Extract the [x, y] coordinate from the center of the cell holding the provided text.  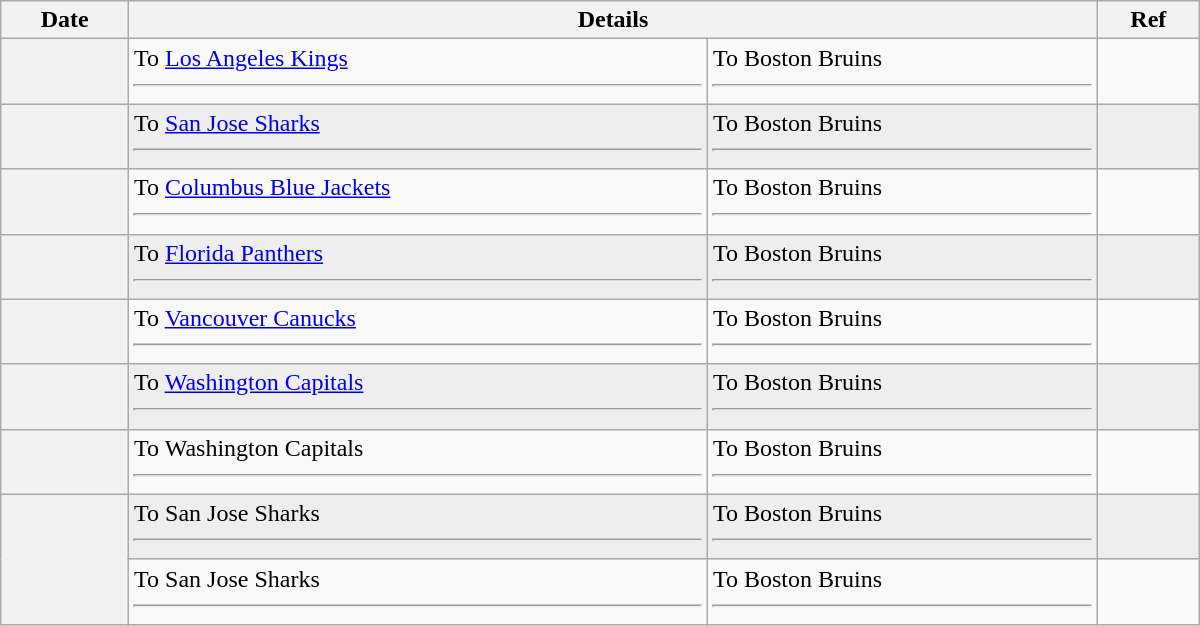
To Florida Panthers [418, 266]
To Vancouver Canucks [418, 332]
Date [65, 20]
To Los Angeles Kings [418, 72]
Details [614, 20]
Ref [1148, 20]
To Columbus Blue Jackets [418, 202]
